Identify which cell holds the provided text, then report its [x, y] central coordinate. 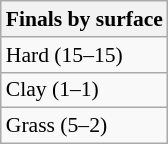
Finals by surface [84, 19]
Clay (1–1) [84, 90]
Hard (15–15) [84, 55]
Grass (5–2) [84, 126]
